Provide the [X, Y] coordinate of the cell's center where the given text is located.  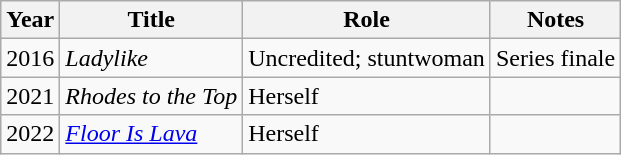
2016 [30, 58]
Ladylike [152, 58]
2021 [30, 96]
Year [30, 20]
Title [152, 20]
2022 [30, 134]
Series finale [555, 58]
Floor Is Lava [152, 134]
Role [367, 20]
Uncredited; stuntwoman [367, 58]
Notes [555, 20]
Rhodes to the Top [152, 96]
